For the text-containing cell, return its midpoint in [X, Y] coordinate format. 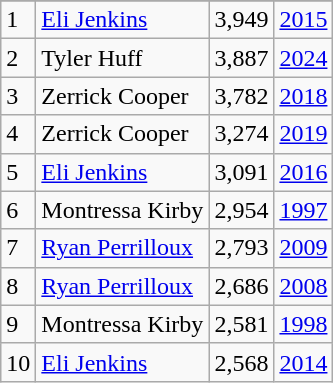
2008 [304, 286]
3,949 [242, 20]
3,274 [242, 134]
10 [18, 362]
3,887 [242, 58]
2014 [304, 362]
2,581 [242, 324]
1998 [304, 324]
3,782 [242, 96]
2024 [304, 58]
2,793 [242, 248]
5 [18, 172]
3,091 [242, 172]
2,568 [242, 362]
9 [18, 324]
1997 [304, 210]
2019 [304, 134]
2,686 [242, 286]
2 [18, 58]
2018 [304, 96]
3 [18, 96]
4 [18, 134]
Tyler Huff [122, 58]
1 [18, 20]
2015 [304, 20]
2016 [304, 172]
7 [18, 248]
6 [18, 210]
8 [18, 286]
2,954 [242, 210]
2009 [304, 248]
